Return (x, y) of the center of cell containing provided text 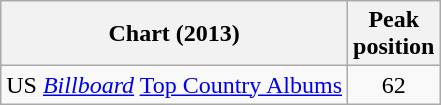
US Billboard Top Country Albums (174, 85)
Chart (2013) (174, 34)
Peakposition (394, 34)
62 (394, 85)
